Return (X, Y) of the center of cell containing provided text 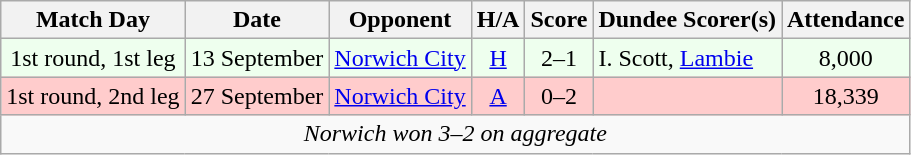
0–2 (559, 96)
8,000 (846, 58)
2–1 (559, 58)
Score (559, 20)
H (498, 58)
1st round, 1st leg (93, 58)
1st round, 2nd leg (93, 96)
A (498, 96)
27 September (257, 96)
Dundee Scorer(s) (688, 20)
H/A (498, 20)
Date (257, 20)
I. Scott, Lambie (688, 58)
Opponent (400, 20)
Norwich won 3–2 on aggregate (456, 134)
Match Day (93, 20)
18,339 (846, 96)
13 September (257, 58)
Attendance (846, 20)
